Search for the cell housing the specified text and yield its [x, y] center coordinate. 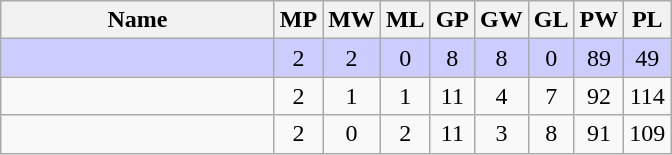
91 [599, 134]
Name [138, 20]
3 [502, 134]
92 [599, 96]
89 [599, 58]
GL [551, 20]
49 [648, 58]
GP [452, 20]
PL [648, 20]
MP [298, 20]
ML [405, 20]
MW [352, 20]
PW [599, 20]
7 [551, 96]
109 [648, 134]
GW [502, 20]
114 [648, 96]
4 [502, 96]
